Detect which cell encompasses the target text, then output its (x, y) center coordinate. 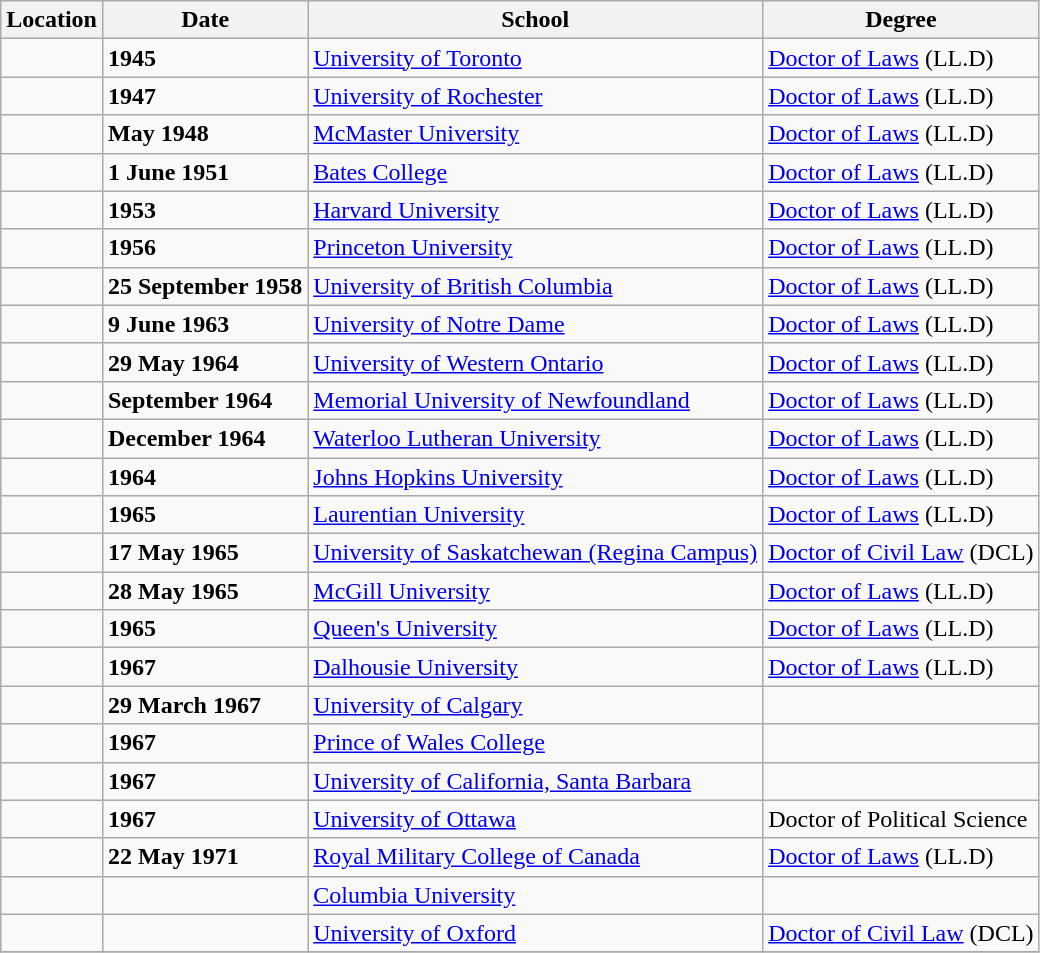
Princeton University (536, 248)
Dalhousie University (536, 667)
Memorial University of Newfoundland (536, 400)
29 March 1967 (204, 705)
1 June 1951 (204, 172)
University of Rochester (536, 96)
University of Saskatchewan (Regina Campus) (536, 553)
University of Western Ontario (536, 362)
Location (52, 20)
17 May 1965 (204, 553)
Doctor of Political Science (901, 819)
1956 (204, 248)
Columbia University (536, 895)
School (536, 20)
Prince of Wales College (536, 743)
29 May 1964 (204, 362)
Johns Hopkins University (536, 477)
25 September 1958 (204, 286)
University of California, Santa Barbara (536, 781)
1947 (204, 96)
Royal Military College of Canada (536, 857)
University of British Columbia (536, 286)
University of Ottawa (536, 819)
University of Oxford (536, 933)
9 June 1963 (204, 324)
1964 (204, 477)
Laurentian University (536, 515)
May 1948 (204, 134)
McGill University (536, 591)
1953 (204, 210)
Waterloo Lutheran University (536, 438)
Harvard University (536, 210)
McMaster University (536, 134)
1945 (204, 58)
Bates College (536, 172)
Queen's University (536, 629)
Degree (901, 20)
University of Calgary (536, 705)
University of Toronto (536, 58)
University of Notre Dame (536, 324)
December 1964 (204, 438)
September 1964 (204, 400)
Date (204, 20)
28 May 1965 (204, 591)
22 May 1971 (204, 857)
